Output the (x, y) coordinate of the center of the cell containing the given text.  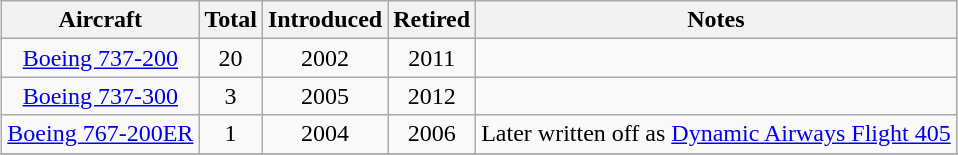
Boeing 737-200 (100, 58)
Boeing 767-200ER (100, 134)
2012 (432, 96)
2011 (432, 58)
Later written off as Dynamic Airways Flight 405 (716, 134)
2005 (324, 96)
20 (231, 58)
2002 (324, 58)
Aircraft (100, 20)
2006 (432, 134)
Total (231, 20)
2004 (324, 134)
1 (231, 134)
Notes (716, 20)
Boeing 737-300 (100, 96)
Introduced (324, 20)
Retired (432, 20)
3 (231, 96)
